Provide the [X, Y] coordinate of the cell's center where the given text is located.  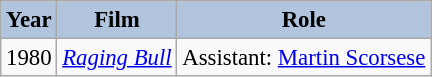
Raging Bull [117, 58]
Role [304, 20]
Year [29, 20]
1980 [29, 58]
Assistant: Martin Scorsese [304, 58]
Film [117, 20]
